Find where the given text appears and provide that cell's center as (X, Y) coordinate. 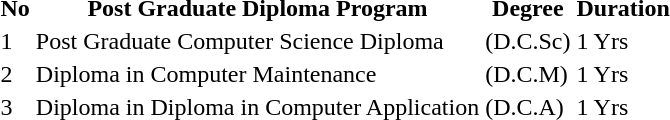
(D.C.Sc) (528, 41)
Post Graduate Computer Science Diploma (257, 41)
Diploma in Computer Maintenance (257, 74)
(D.C.M) (528, 74)
